Provide the (x, y) coordinate of the cell's center where the given text is located.  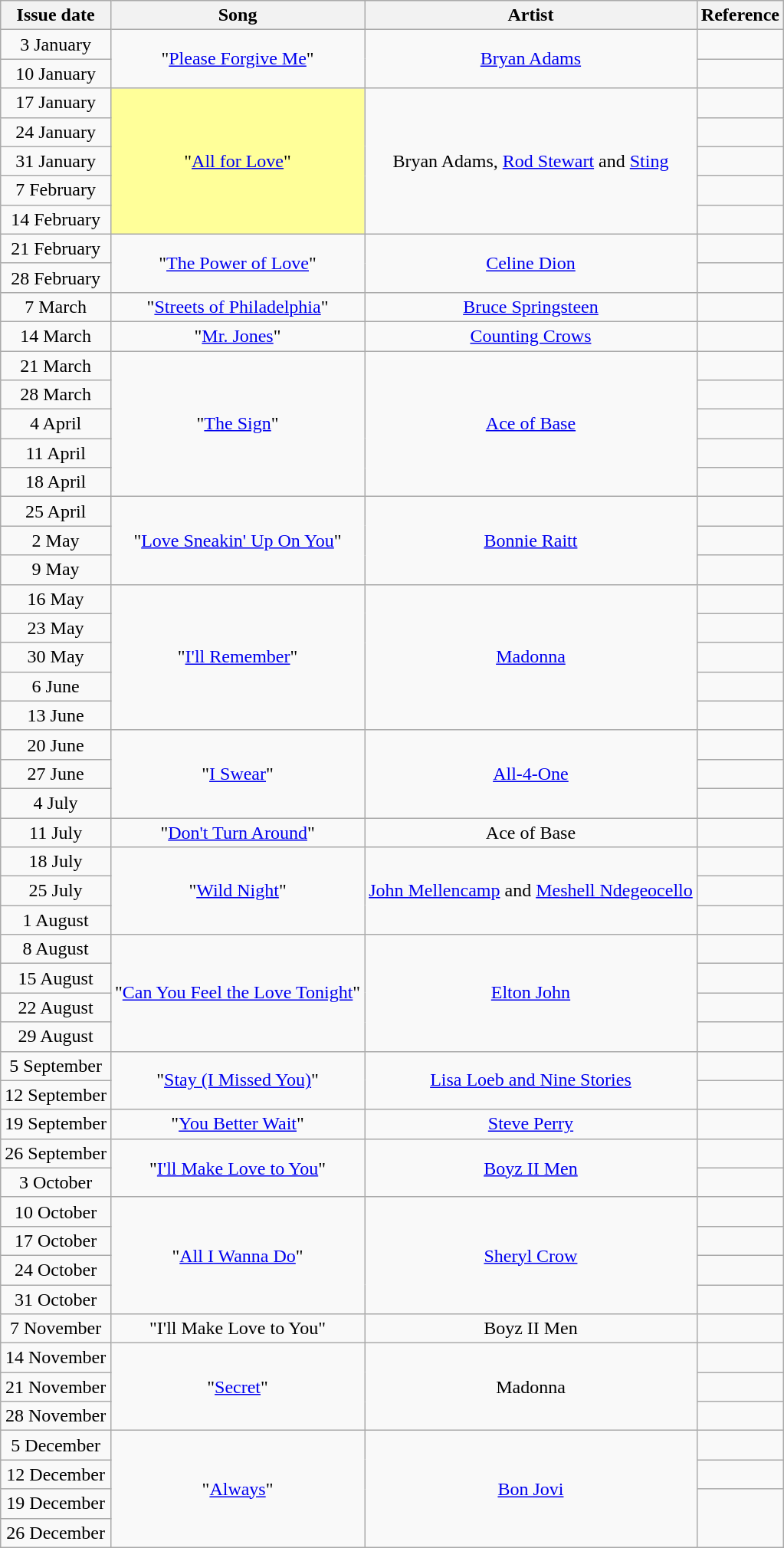
14 February (56, 219)
7 February (56, 190)
15 August (56, 978)
14 March (56, 336)
"Please Forgive Me" (238, 59)
31 January (56, 161)
"Wild Night" (238, 891)
4 April (56, 424)
Bryan Adams, Rod Stewart and Sting (531, 161)
21 February (56, 248)
2 May (56, 541)
John Mellencamp and Meshell Ndegeocello (531, 891)
Counting Crows (531, 336)
Artist (531, 15)
21 March (56, 366)
25 July (56, 891)
"I'll Remember" (238, 657)
22 August (56, 1007)
"Don't Turn Around" (238, 832)
Bon Jovi (531, 1489)
8 August (56, 949)
24 January (56, 132)
6 June (56, 686)
Bryan Adams (531, 59)
16 May (56, 599)
"Stay (I Missed You)" (238, 1080)
"Always" (238, 1489)
17 October (56, 1241)
"All I Wanna Do" (238, 1255)
31 October (56, 1300)
13 June (56, 715)
29 August (56, 1037)
28 November (56, 1416)
28 February (56, 278)
"Mr. Jones" (238, 336)
Song (238, 15)
9 May (56, 570)
25 April (56, 511)
"All for Love" (238, 161)
28 March (56, 395)
Bonnie Raitt (531, 541)
Elton John (531, 993)
5 December (56, 1445)
7 November (56, 1329)
Celine Dion (531, 263)
7 March (56, 307)
10 January (56, 74)
12 September (56, 1095)
14 November (56, 1358)
5 September (56, 1066)
"Streets of Philadelphia" (238, 307)
23 May (56, 628)
Issue date (56, 15)
Reference (740, 15)
11 July (56, 832)
12 December (56, 1474)
Bruce Springsteen (531, 307)
10 October (56, 1211)
19 December (56, 1504)
30 May (56, 657)
27 June (56, 774)
"Secret" (238, 1387)
"The Sign" (238, 424)
17 January (56, 103)
Steve Perry (531, 1124)
19 September (56, 1124)
20 June (56, 744)
11 April (56, 453)
26 December (56, 1533)
"Can You Feel the Love Tonight" (238, 993)
All-4-One (531, 774)
4 July (56, 803)
21 November (56, 1387)
"You Better Wait" (238, 1124)
Sheryl Crow (531, 1255)
"I Swear" (238, 774)
"Love Sneakin' Up On You" (238, 541)
26 September (56, 1153)
3 January (56, 44)
18 April (56, 482)
1 August (56, 920)
18 July (56, 862)
3 October (56, 1182)
"The Power of Love" (238, 263)
24 October (56, 1270)
Lisa Loeb and Nine Stories (531, 1080)
